Identify which cell holds the provided text, then report its (x, y) central coordinate. 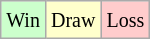
Draw (72, 20)
Loss (126, 20)
Win (24, 20)
